Locate the cell with the specified text and output its [x, y] center coordinate. 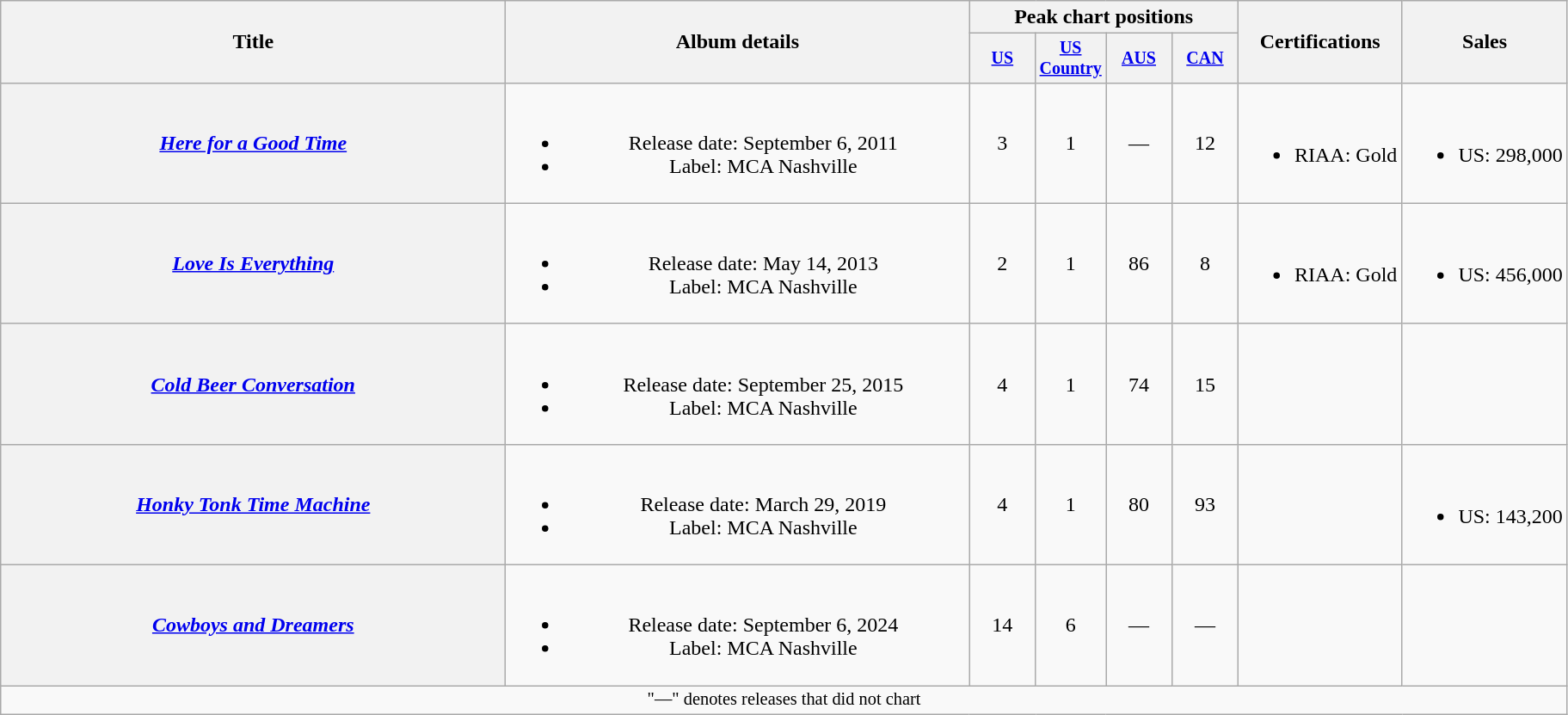
Release date: September 6, 2024Label: MCA Nashville [738, 626]
Cold Beer Conversation [253, 384]
Honky Tonk Time Machine [253, 504]
15 [1204, 384]
US: 456,000 [1485, 263]
Here for a Good Time [253, 143]
Release date: May 14, 2013Label: MCA Nashville [738, 263]
3 [1003, 143]
14 [1003, 626]
US [1003, 59]
Release date: September 6, 2011Label: MCA Nashville [738, 143]
Love Is Everything [253, 263]
US: 298,000 [1485, 143]
"—" denotes releases that did not chart [784, 700]
US Country [1071, 59]
Release date: March 29, 2019Label: MCA Nashville [738, 504]
US: 143,200 [1485, 504]
Release date: September 25, 2015Label: MCA Nashville [738, 384]
6 [1071, 626]
Cowboys and Dreamers [253, 626]
Certifications [1319, 42]
12 [1204, 143]
AUS [1139, 59]
86 [1139, 263]
CAN [1204, 59]
93 [1204, 504]
Peak chart positions [1104, 17]
Album details [738, 42]
8 [1204, 263]
74 [1139, 384]
Title [253, 42]
2 [1003, 263]
Sales [1485, 42]
80 [1139, 504]
